Output the [x, y] coordinate of the center of the cell containing the given text.  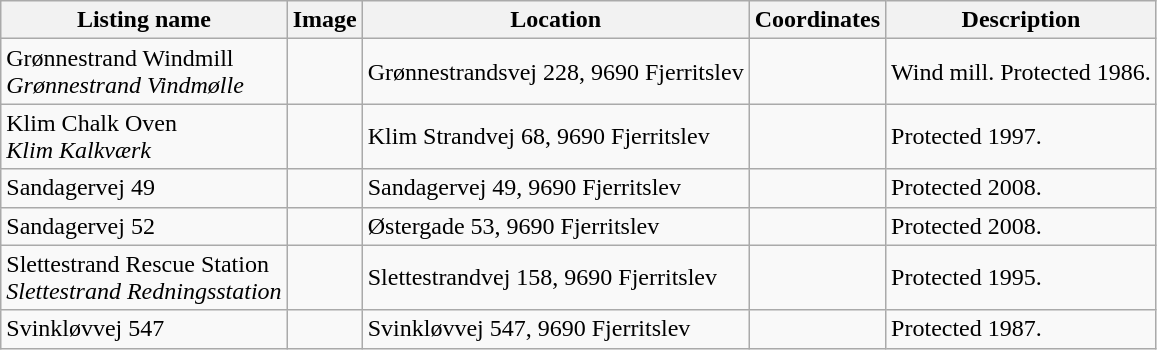
Sandagervej 52 [144, 226]
Østergade 53, 9690 Fjerritslev [556, 226]
Location [556, 20]
Coordinates [817, 20]
Grønnestrandsvej 228, 9690 Fjerritslev [556, 72]
Klim Strandvej 68, 9690 Fjerritslev [556, 136]
Wind mill. Protected 1986. [1022, 72]
Protected 1987. [1022, 329]
Image [324, 20]
Sandagervej 49 [144, 188]
Listing name [144, 20]
Sandagervej 49, 9690 Fjerritslev [556, 188]
Slettestrandvej 158, 9690 Fjerritslev [556, 278]
Protected 1995. [1022, 278]
Svinkløvvej 547 [144, 329]
Description [1022, 20]
Protected 1997. [1022, 136]
Grønnestrand WindmillGrønnestrand Vindmølle [144, 72]
Slettestrand Rescue StationSlettestrand Redningsstation [144, 278]
Svinkløvvej 547, 9690 Fjerritslev [556, 329]
Klim Chalk OvenKlim Kalkværk [144, 136]
